Pinpoint the cell where the given text exists, returning its (x, y) midpoint coordinate. 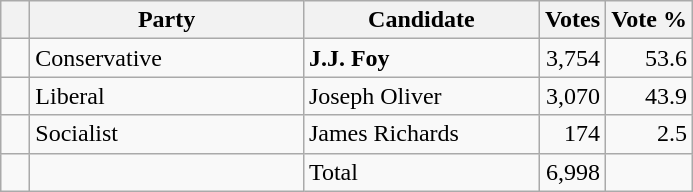
174 (572, 134)
Socialist (167, 134)
Vote % (650, 20)
Conservative (167, 58)
43.9 (650, 96)
53.6 (650, 58)
Liberal (167, 96)
6,998 (572, 172)
3,070 (572, 96)
Candidate (421, 20)
2.5 (650, 134)
3,754 (572, 58)
J.J. Foy (421, 58)
Total (421, 172)
Party (167, 20)
James Richards (421, 134)
Votes (572, 20)
Joseph Oliver (421, 96)
